Return [X, Y] of the center of cell containing provided text 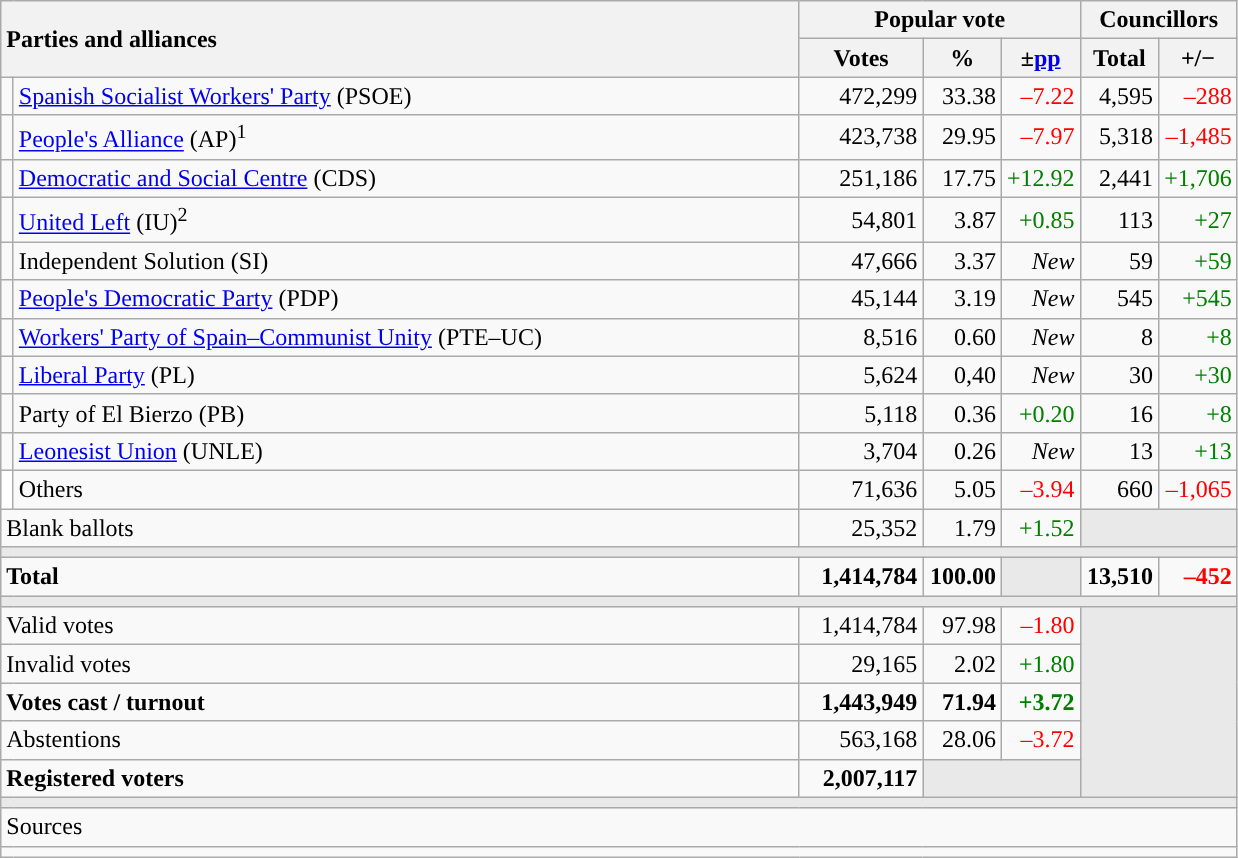
+3.72 [1040, 702]
Invalid votes [400, 664]
Others [406, 489]
17.75 [962, 178]
100.00 [962, 577]
–1,065 [1198, 489]
660 [1120, 489]
563,168 [861, 740]
Valid votes [400, 626]
Votes [861, 58]
–3.94 [1040, 489]
Workers' Party of Spain–Communist Unity (PTE–UC) [406, 337]
0.36 [962, 413]
5,118 [861, 413]
97.98 [962, 626]
+27 [1198, 220]
±pp [1040, 58]
People's Democratic Party (PDP) [406, 299]
71,636 [861, 489]
Independent Solution (SI) [406, 261]
5.05 [962, 489]
–1,485 [1198, 138]
–452 [1198, 577]
8,516 [861, 337]
Party of El Bierzo (PB) [406, 413]
5,624 [861, 375]
1.79 [962, 528]
71.94 [962, 702]
3.37 [962, 261]
Sources [619, 827]
+0.20 [1040, 413]
2,007,117 [861, 778]
545 [1120, 299]
Votes cast / turnout [400, 702]
+1.52 [1040, 528]
59 [1120, 261]
People's Alliance (AP)1 [406, 138]
2,441 [1120, 178]
Blank ballots [400, 528]
3.87 [962, 220]
–7.97 [1040, 138]
+/− [1198, 58]
United Left (IU)2 [406, 220]
+30 [1198, 375]
Registered voters [400, 778]
113 [1120, 220]
+12.92 [1040, 178]
472,299 [861, 96]
Liberal Party (PL) [406, 375]
45,144 [861, 299]
Leonesist Union (UNLE) [406, 451]
30 [1120, 375]
Democratic and Social Centre (CDS) [406, 178]
+0.85 [1040, 220]
47,666 [861, 261]
+1.80 [1040, 664]
3.19 [962, 299]
Popular vote [940, 20]
25,352 [861, 528]
Parties and alliances [400, 39]
251,186 [861, 178]
+59 [1198, 261]
16 [1120, 413]
–7.22 [1040, 96]
13 [1120, 451]
29,165 [861, 664]
Councillors [1158, 20]
423,738 [861, 138]
0,40 [962, 375]
Spanish Socialist Workers' Party (PSOE) [406, 96]
29.95 [962, 138]
5,318 [1120, 138]
+1,706 [1198, 178]
+13 [1198, 451]
13,510 [1120, 577]
2.02 [962, 664]
% [962, 58]
0.60 [962, 337]
8 [1120, 337]
4,595 [1120, 96]
+545 [1198, 299]
Abstentions [400, 740]
28.06 [962, 740]
–1.80 [1040, 626]
0.26 [962, 451]
54,801 [861, 220]
3,704 [861, 451]
33.38 [962, 96]
–3.72 [1040, 740]
–288 [1198, 96]
1,443,949 [861, 702]
